Determine the [X, Y] coordinate at the center of the cell enclosing the given text.  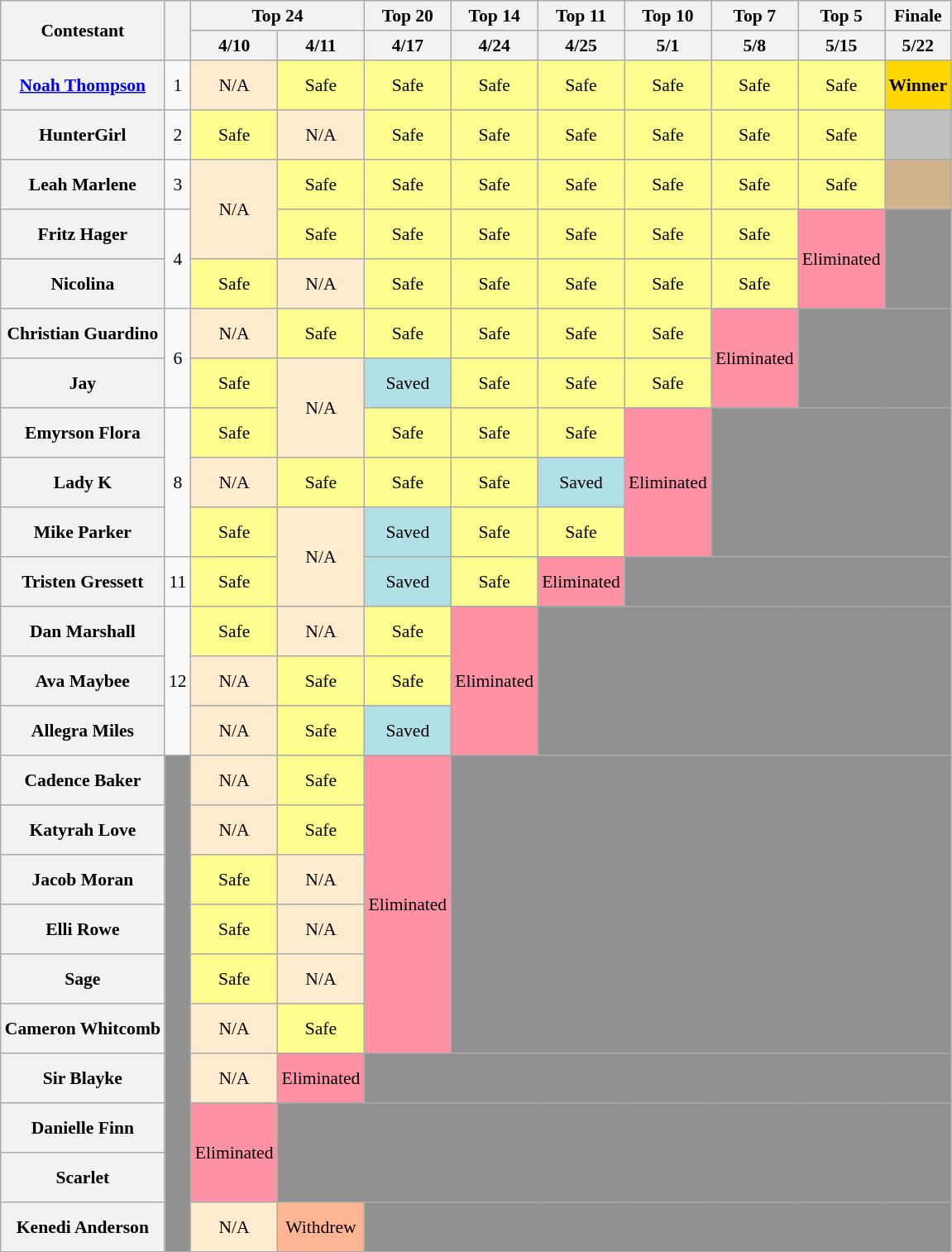
4/17 [407, 46]
Jacob Moran [83, 879]
Cadence Baker [83, 780]
Top 20 [407, 16]
Sir Blayke [83, 1077]
8 [178, 482]
Scarlet [83, 1177]
Top 24 [278, 16]
Noah Thompson [83, 84]
4 [178, 258]
Kenedi Anderson [83, 1226]
Christian Guardino [83, 333]
4/25 [581, 46]
6 [178, 357]
5/15 [842, 46]
Top 7 [754, 16]
Finale [918, 16]
Top 10 [668, 16]
Dan Marshall [83, 631]
Withdrew [321, 1226]
Sage [83, 978]
5/22 [918, 46]
Jay [83, 382]
Allegra Miles [83, 730]
Fritz Hager [83, 233]
12 [178, 680]
Lady K [83, 482]
Top 5 [842, 16]
Top 11 [581, 16]
HunterGirl [83, 134]
Cameron Whitcomb [83, 1028]
Winner [918, 84]
4/11 [321, 46]
Contestant [83, 30]
Ava Maybee [83, 680]
Leah Marlene [83, 184]
5/1 [668, 46]
Nicolina [83, 283]
Elli Rowe [83, 928]
3 [178, 184]
Emyrson Flora [83, 432]
Danielle Finn [83, 1127]
Tristen Gressett [83, 581]
1 [178, 84]
Katyrah Love [83, 829]
4/10 [235, 46]
Mike Parker [83, 531]
11 [178, 581]
4/24 [495, 46]
2 [178, 134]
Top 14 [495, 16]
5/8 [754, 46]
